For the text-containing cell, return its midpoint in (x, y) coordinate format. 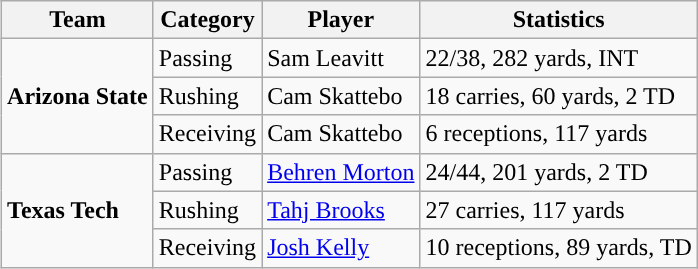
Arizona State (78, 96)
Josh Kelly (341, 248)
Texas Tech (78, 210)
Team (78, 20)
Category (207, 20)
22/38, 282 yards, INT (558, 58)
Sam Leavitt (341, 58)
6 receptions, 117 yards (558, 134)
Tahj Brooks (341, 210)
Behren Morton (341, 172)
18 carries, 60 yards, 2 TD (558, 96)
10 receptions, 89 yards, TD (558, 248)
Player (341, 20)
Statistics (558, 20)
24/44, 201 yards, 2 TD (558, 172)
27 carries, 117 yards (558, 210)
